Detect which cell encompasses the target text, then output its (x, y) center coordinate. 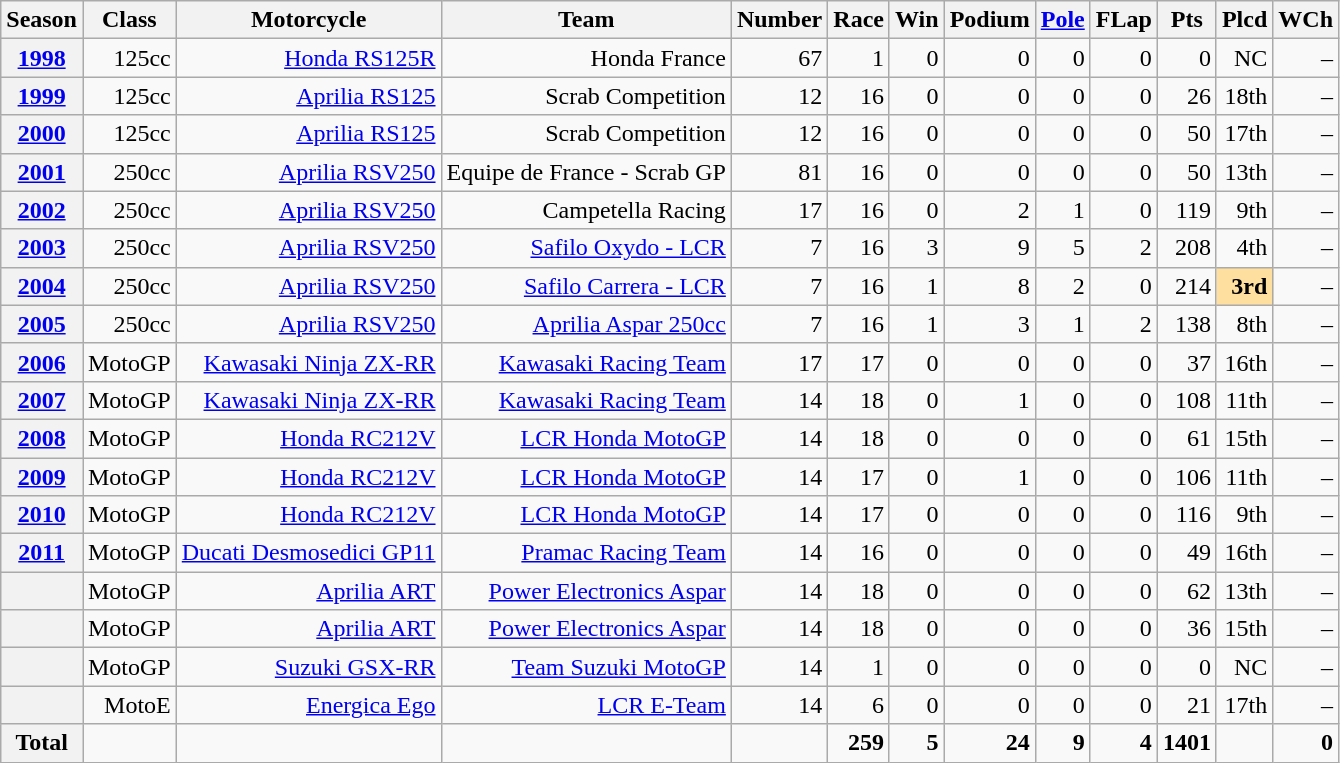
62 (1186, 591)
Aprilia Aspar 250cc (586, 324)
61 (1186, 438)
6 (859, 705)
37 (1186, 362)
Ducati Desmosedici GP11 (308, 553)
1401 (1186, 743)
Plcd (1244, 20)
Total (42, 743)
1998 (42, 58)
LCR E-Team (586, 705)
138 (1186, 324)
Pole (1062, 20)
4th (1244, 248)
2008 (42, 438)
8 (990, 286)
Team (586, 20)
18th (1244, 96)
2011 (42, 553)
MotoE (129, 705)
Motorcycle (308, 20)
119 (1186, 210)
208 (1186, 248)
106 (1186, 477)
49 (1186, 553)
24 (990, 743)
Honda RS125R (308, 58)
26 (1186, 96)
214 (1186, 286)
Suzuki GSX-RR (308, 667)
67 (779, 58)
116 (1186, 515)
2000 (42, 134)
4 (1124, 743)
259 (859, 743)
Win (916, 20)
Pramac Racing Team (586, 553)
Campetella Racing (586, 210)
Team Suzuki MotoGP (586, 667)
2004 (42, 286)
2002 (42, 210)
2003 (42, 248)
2005 (42, 324)
1999 (42, 96)
Season (42, 20)
3rd (1244, 286)
WCh (1306, 20)
Safilo Carrera - LCR (586, 286)
Safilo Oxydo - LCR (586, 248)
2010 (42, 515)
2009 (42, 477)
2006 (42, 362)
Honda France (586, 58)
36 (1186, 629)
2001 (42, 172)
81 (779, 172)
FLap (1124, 20)
Energica Ego (308, 705)
Class (129, 20)
Equipe de France - Scrab GP (586, 172)
21 (1186, 705)
Number (779, 20)
Podium (990, 20)
2007 (42, 400)
Race (859, 20)
108 (1186, 400)
Pts (1186, 20)
8th (1244, 324)
